Provide the (x, y) coordinate of the cell's center where the given text is located.  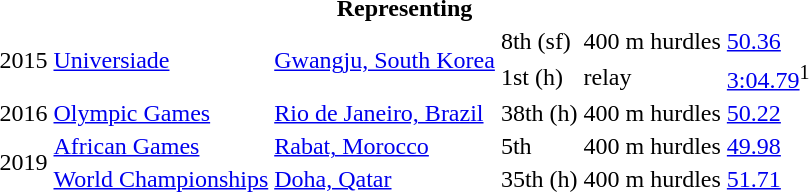
African Games (161, 146)
Olympic Games (161, 113)
Gwangju, South Korea (385, 60)
1st (h) (539, 77)
8th (sf) (539, 41)
Universiade (161, 60)
5th (539, 146)
Rabat, Morocco (385, 146)
38th (h) (539, 113)
relay (652, 77)
Rio de Janeiro, Brazil (385, 113)
